Output the (x, y) coordinate of the center of the cell containing the given text.  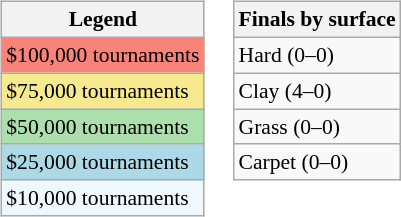
Hard (0–0) (318, 55)
$50,000 tournaments (102, 127)
Finals by surface (318, 20)
$10,000 tournaments (102, 198)
$25,000 tournaments (102, 162)
$100,000 tournaments (102, 55)
Grass (0–0) (318, 127)
Legend (102, 20)
$75,000 tournaments (102, 91)
Carpet (0–0) (318, 162)
Clay (4–0) (318, 91)
